Detect which cell encompasses the target text, then output its (x, y) center coordinate. 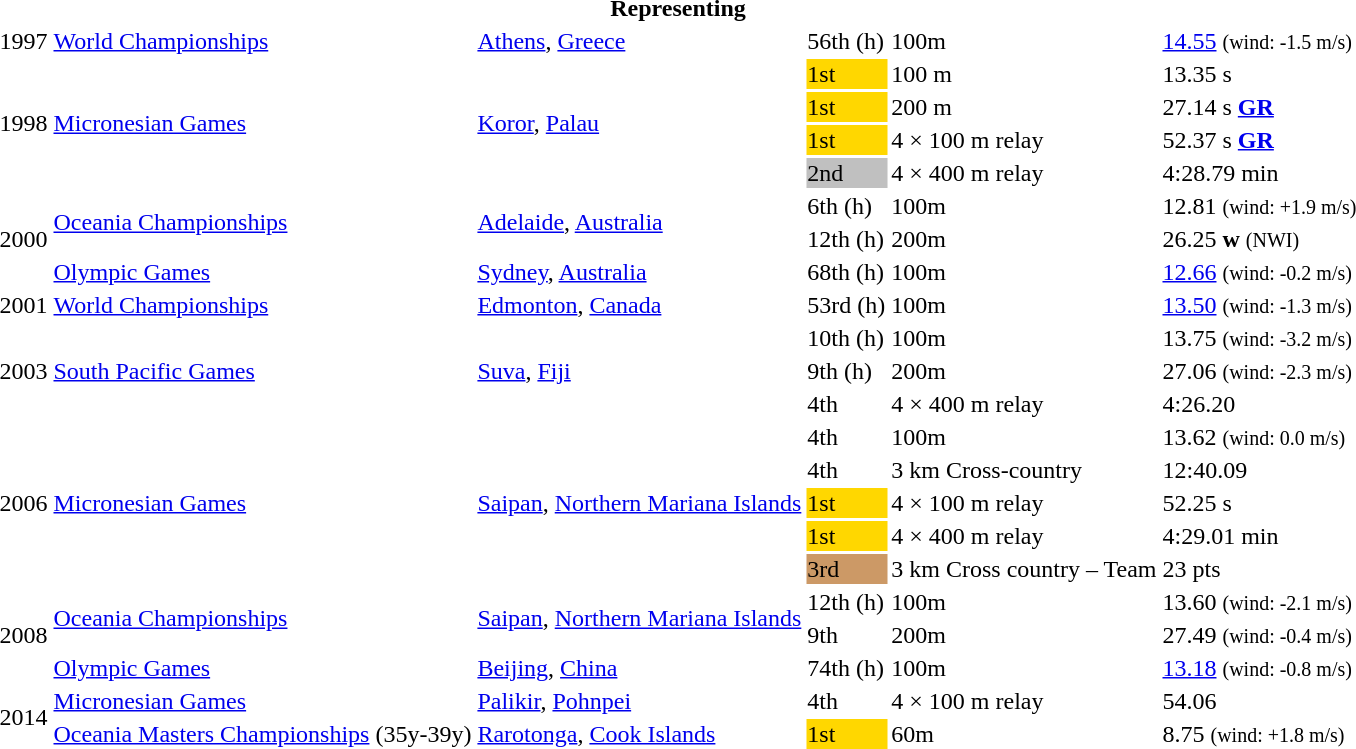
3rd (846, 569)
Oceania Masters Championships (35y-39y) (262, 734)
68th (h) (846, 272)
Beijing, China (640, 668)
Palikir, Pohnpei (640, 701)
3 km Cross-country (1024, 470)
200 m (1024, 107)
3 km Cross country – Team (1024, 569)
Edmonton, Canada (640, 305)
Koror, Palau (640, 124)
6th (h) (846, 206)
South Pacific Games (262, 371)
Sydney, Australia (640, 272)
Athens, Greece (640, 41)
53rd (h) (846, 305)
10th (h) (846, 338)
100 m (1024, 74)
Rarotonga, Cook Islands (640, 734)
56th (h) (846, 41)
9th (h) (846, 371)
Adelaide, Australia (640, 222)
Suva, Fiji (640, 371)
74th (h) (846, 668)
2nd (846, 173)
60m (1024, 734)
9th (846, 635)
